Scan for the cell matching the given text and deliver its (X, Y) coordinate at center. 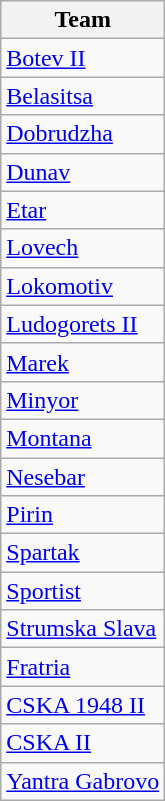
Minyor (83, 400)
Lovech (83, 248)
Sportist (83, 591)
Dobrudzha (83, 134)
Belasitsa (83, 96)
Yantra Gabrovo (83, 781)
Strumska Slava (83, 629)
CSKA 1948 II (83, 705)
Marek (83, 362)
Team (83, 20)
CSKA II (83, 743)
Nesebar (83, 477)
Montana (83, 438)
Botev II (83, 58)
Pirin (83, 515)
Dunav (83, 172)
Lokomotiv (83, 286)
Etar (83, 210)
Ludogorets II (83, 324)
Fratria (83, 667)
Spartak (83, 553)
